Identify which cell holds the provided text, then report its (x, y) central coordinate. 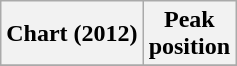
Peakposition (189, 34)
Chart (2012) (72, 34)
